From the cell containing the given text, extract its center point as (x, y) coordinate. 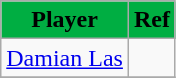
Player (65, 20)
Damian Las (65, 58)
Ref (152, 20)
